Return the (x, y) coordinate for the center point of the cell that contains the specified text.  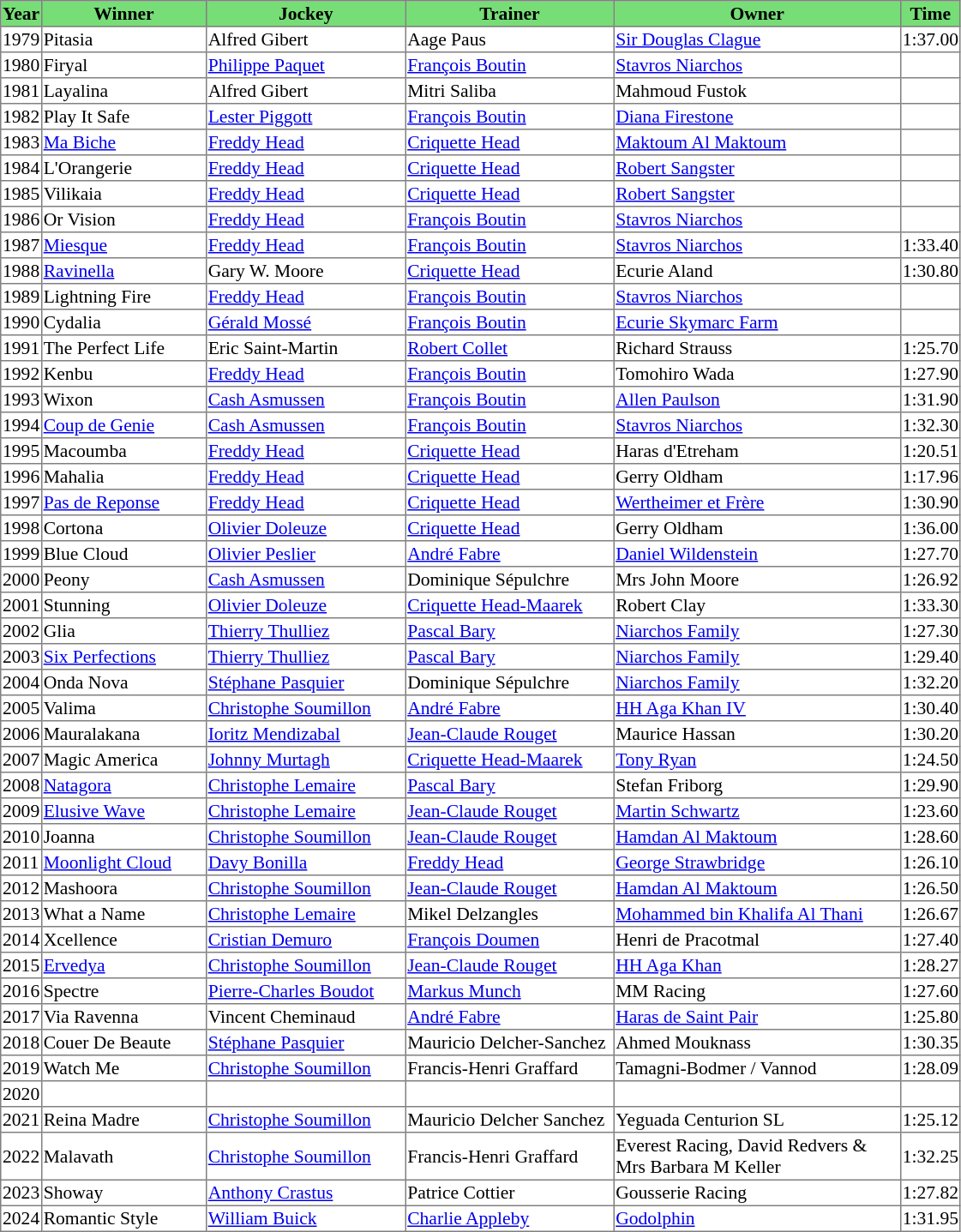
Sir Douglas Clague (757, 39)
2003 (21, 657)
Romantic Style (123, 1218)
Maurice Hassan (757, 734)
Stefan Friborg (757, 785)
2017 (21, 1017)
1984 (21, 168)
MM Racing (757, 991)
1:29.40 (930, 657)
Mrs John Moore (757, 580)
Pierre-Charles Boudot (305, 991)
Spectre (123, 991)
Cristian Demuro (305, 940)
2006 (21, 734)
Year (21, 14)
Kenbu (123, 374)
Gary W. Moore (305, 271)
Diana Firestone (757, 117)
Wixon (123, 400)
Patrice Cottier (509, 1193)
Allen Paulson (757, 400)
2005 (21, 708)
1:33.30 (930, 605)
François Doumen (509, 940)
2007 (21, 760)
Wertheimer et Frère (757, 502)
1996 (21, 477)
Vilikaia (123, 194)
Henri de Pracotmal (757, 940)
Ravinella (123, 271)
Mahmoud Fustok (757, 91)
Glia (123, 631)
Six Perfections (123, 657)
1988 (21, 271)
Time (930, 14)
2018 (21, 1043)
1:27.70 (930, 554)
1983 (21, 142)
2014 (21, 940)
Trainer (509, 14)
1:30.20 (930, 734)
1:30.80 (930, 271)
1:28.60 (930, 837)
1:24.50 (930, 760)
The Perfect Life (123, 348)
Mauricio Delcher-Sanchez (509, 1043)
Ecurie Skymarc Farm (757, 322)
Malavath (123, 1157)
1:30.35 (930, 1043)
1981 (21, 91)
2001 (21, 605)
1:27.82 (930, 1193)
Haras de Saint Pair (757, 1017)
2024 (21, 1218)
L'Orangerie (123, 168)
1:25.70 (930, 348)
1992 (21, 374)
Pas de Reponse (123, 502)
1987 (21, 245)
Richard Strauss (757, 348)
1995 (21, 451)
Vincent Cheminaud (305, 1017)
Gérald Mossé (305, 322)
Valima (123, 708)
1:37.00 (930, 39)
1:30.90 (930, 502)
Winner (123, 14)
1979 (21, 39)
1:33.40 (930, 245)
Layalina (123, 91)
Lightning Fire (123, 297)
Robert Collet (509, 348)
Owner (757, 14)
2004 (21, 682)
Elusive Wave (123, 811)
Olivier Peslier (305, 554)
1:32.30 (930, 425)
2009 (21, 811)
2000 (21, 580)
Magic America (123, 760)
Eric Saint-Martin (305, 348)
Yeguada Centurion SL (757, 1120)
Showay (123, 1193)
Aage Paus (509, 39)
2023 (21, 1193)
2013 (21, 914)
1980 (21, 65)
1:28.09 (930, 1068)
Haras d'Etreham (757, 451)
2021 (21, 1120)
Moonlight Cloud (123, 862)
1:32.25 (930, 1157)
1:26.67 (930, 914)
2002 (21, 631)
Cortona (123, 528)
Martin Schwartz (757, 811)
Firyal (123, 65)
1:26.10 (930, 862)
2019 (21, 1068)
Blue Cloud (123, 554)
Markus Munch (509, 991)
Peony (123, 580)
Mikel Delzangles (509, 914)
1:32.20 (930, 682)
Ahmed Mouknass (757, 1043)
Philippe Paquet (305, 65)
1:28.27 (930, 965)
2008 (21, 785)
1:29.90 (930, 785)
Tomohiro Wada (757, 374)
Via Ravenna (123, 1017)
1:25.12 (930, 1120)
1:26.50 (930, 888)
2020 (21, 1094)
Mashoora (123, 888)
1:27.90 (930, 374)
1989 (21, 297)
George Strawbridge (757, 862)
Mauricio Delcher Sanchez (509, 1120)
1:30.40 (930, 708)
HH Aga Khan IV (757, 708)
1:26.92 (930, 580)
Stunning (123, 605)
1:27.60 (930, 991)
Natagora (123, 785)
Reina Madre (123, 1120)
2022 (21, 1157)
Ervedya (123, 965)
1991 (21, 348)
1985 (21, 194)
1:23.60 (930, 811)
Macoumba (123, 451)
2015 (21, 965)
Tony Ryan (757, 760)
Mitri Saliba (509, 91)
Tamagni-Bodmer / Vannod (757, 1068)
Gousserie Racing (757, 1193)
Play It Safe (123, 117)
Ioritz Mendizabal (305, 734)
HH Aga Khan (757, 965)
2012 (21, 888)
1982 (21, 117)
Jockey (305, 14)
Or Vision (123, 219)
1:27.30 (930, 631)
Everest Racing, David Redvers & Mrs Barbara M Keller (757, 1157)
Mauralakana (123, 734)
Ma Biche (123, 142)
1986 (21, 219)
Miesque (123, 245)
Daniel Wildenstein (757, 554)
Anthony Crastus (305, 1193)
1997 (21, 502)
Lester Piggott (305, 117)
1993 (21, 400)
1:17.96 (930, 477)
Joanna (123, 837)
Xcellence (123, 940)
Onda Nova (123, 682)
Johnny Murtagh (305, 760)
Ecurie Aland (757, 271)
Coup de Genie (123, 425)
Mahalia (123, 477)
1:20.51 (930, 451)
Mohammed bin Khalifa Al Thani (757, 914)
1:27.40 (930, 940)
William Buick (305, 1218)
Pitasia (123, 39)
1:31.95 (930, 1218)
Charlie Appleby (509, 1218)
2011 (21, 862)
1990 (21, 322)
Robert Clay (757, 605)
1:25.80 (930, 1017)
1998 (21, 528)
Cydalia (123, 322)
2016 (21, 991)
Couer De Beaute (123, 1043)
Maktoum Al Maktoum (757, 142)
1994 (21, 425)
Davy Bonilla (305, 862)
What a Name (123, 914)
2010 (21, 837)
Watch Me (123, 1068)
Godolphin (757, 1218)
1:31.90 (930, 400)
1999 (21, 554)
1:36.00 (930, 528)
